Determine the [X, Y] coordinate at the center of the cell enclosing the given text.  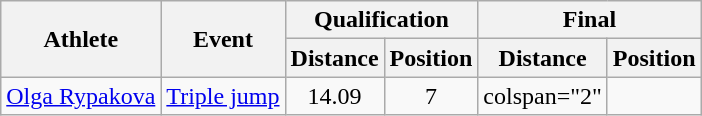
Athlete [81, 39]
Olga Rypakova [81, 96]
Qualification [382, 20]
colspan="2" [543, 96]
Event [223, 39]
Final [590, 20]
7 [431, 96]
Triple jump [223, 96]
14.09 [334, 96]
